Detect which cell encompasses the target text, then output its (X, Y) center coordinate. 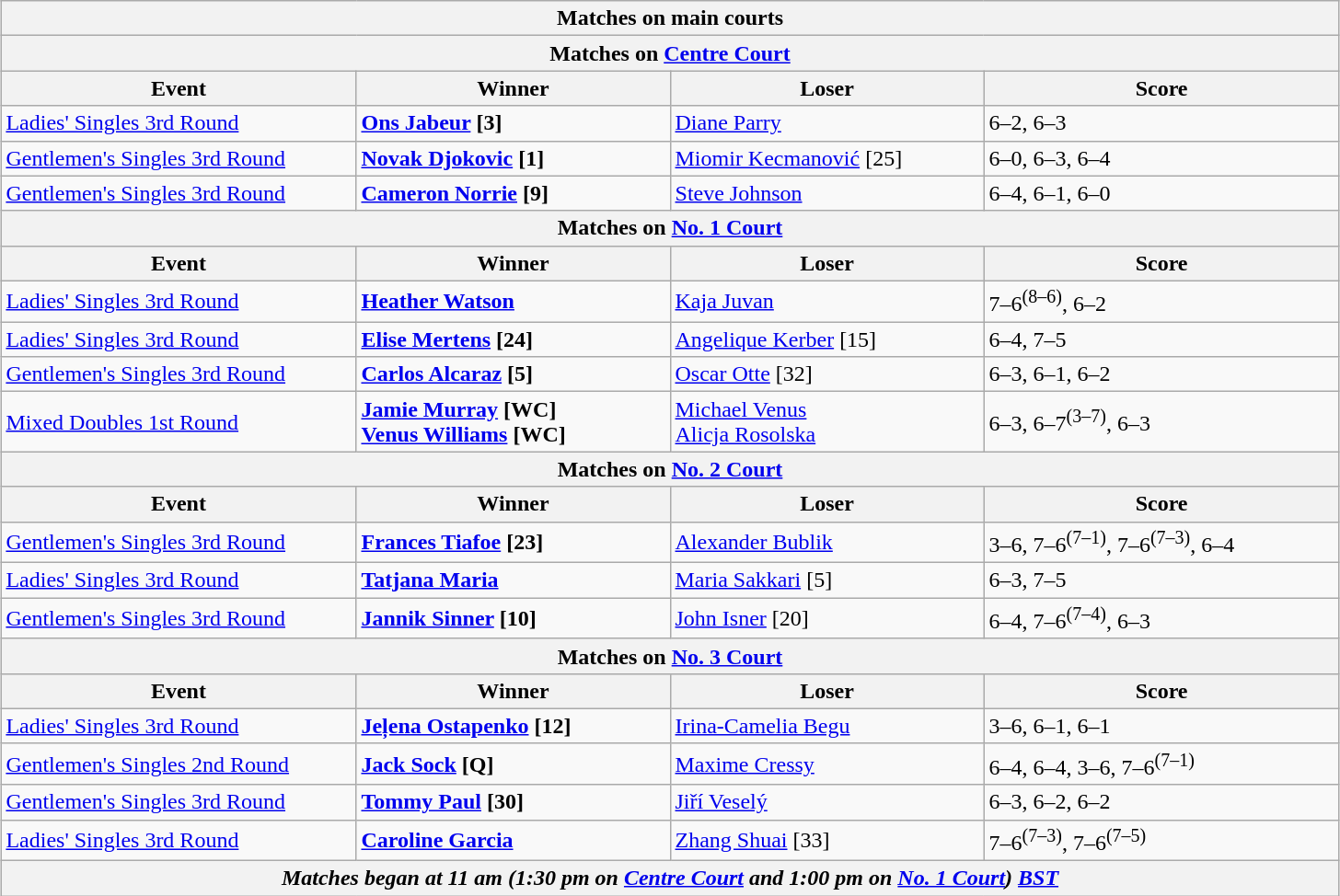
Matches on main courts (670, 18)
Jiří Veselý (826, 802)
Mixed Doubles 1st Round (179, 421)
Jack Sock [Q] (514, 764)
Matches on No. 1 Court (670, 228)
Tommy Paul [30] (514, 802)
6–4, 6–1, 6–0 (1161, 193)
3–6, 7–6(7–1), 7–6(7–3), 6–4 (1161, 543)
Ons Jabeur [3] (514, 123)
Tatjana Maria (514, 580)
Kaja Juvan (826, 302)
Heather Watson (514, 302)
6–3, 7–5 (1161, 580)
Jeļena Ostapenko [12] (514, 726)
7–6(7–3), 7–6(7–5) (1161, 841)
Irina-Camelia Begu (826, 726)
7–6(8–6), 6–2 (1161, 302)
Maria Sakkari [5] (826, 580)
Elise Mertens [24] (514, 339)
Jamie Murray [WC] Venus Williams [WC] (514, 421)
6–4, 6–4, 3–6, 7–6(7–1) (1161, 764)
Matches on No. 3 Court (670, 656)
Matches on Centre Court (670, 53)
Carlos Alcaraz [5] (514, 374)
Oscar Otte [32] (826, 374)
Steve Johnson (826, 193)
6–3, 6–1, 6–2 (1161, 374)
6–0, 6–3, 6–4 (1161, 158)
Michael Venus Alicja Rosolska (826, 421)
Miomir Kecmanović [25] (826, 158)
6–3, 6–2, 6–2 (1161, 802)
Maxime Cressy (826, 764)
Angelique Kerber [15] (826, 339)
Jannik Sinner [10] (514, 618)
Novak Djokovic [1] (514, 158)
Matches on No. 2 Court (670, 469)
6–4, 7–6(7–4), 6–3 (1161, 618)
Alexander Bublik (826, 543)
Matches began at 11 am (1:30 pm on Centre Court and 1:00 pm on No. 1 Court) BST (670, 879)
6–3, 6–7(3–7), 6–3 (1161, 421)
Cameron Norrie [9] (514, 193)
Frances Tiafoe [23] (514, 543)
Zhang Shuai [33] (826, 841)
Gentlemen's Singles 2nd Round (179, 764)
6–4, 7–5 (1161, 339)
6–2, 6–3 (1161, 123)
Caroline Garcia (514, 841)
Diane Parry (826, 123)
3–6, 6–1, 6–1 (1161, 726)
John Isner [20] (826, 618)
